Identify which cell holds the provided text, then report its (X, Y) central coordinate. 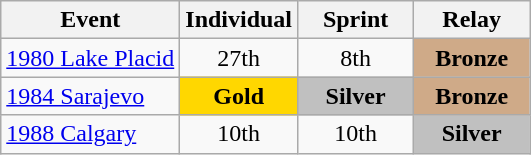
1984 Sarajevo (90, 96)
27th (239, 58)
Sprint (356, 20)
1980 Lake Placid (90, 58)
Individual (239, 20)
Event (90, 20)
Gold (239, 96)
8th (356, 58)
1988 Calgary (90, 134)
Relay (472, 20)
